Identify which cell holds the provided text, then report its (x, y) central coordinate. 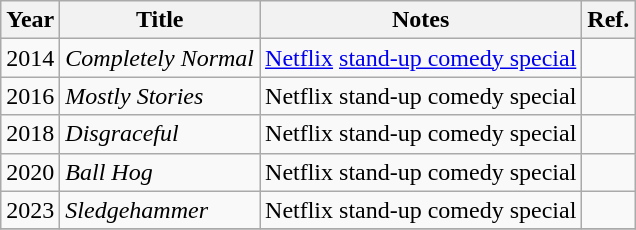
Ball Hog (160, 172)
2016 (30, 96)
Notes (421, 20)
Ref. (608, 20)
2014 (30, 58)
Completely Normal (160, 58)
Year (30, 20)
Mostly Stories (160, 96)
2018 (30, 134)
Title (160, 20)
Disgraceful (160, 134)
2023 (30, 210)
Sledgehammer (160, 210)
2020 (30, 172)
